Extract the [X, Y] coordinate from the center of the cell holding the provided text.  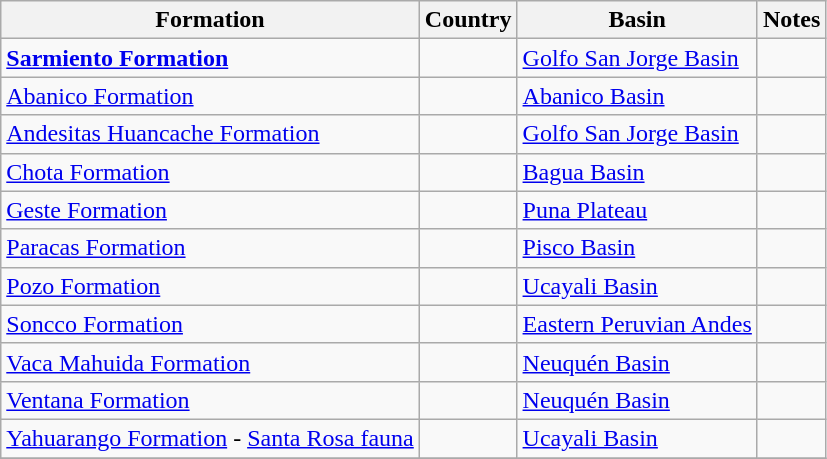
Andesitas Huancache Formation [210, 134]
Ventana Formation [210, 400]
Country [468, 20]
Puna Plateau [637, 210]
Paracas Formation [210, 248]
Pozo Formation [210, 286]
Pisco Basin [637, 248]
Soncco Formation [210, 324]
Basin [637, 20]
Chota Formation [210, 172]
Bagua Basin [637, 172]
Sarmiento Formation [210, 58]
Vaca Mahuida Formation [210, 362]
Eastern Peruvian Andes [637, 324]
Abanico Formation [210, 96]
Formation [210, 20]
Notes [791, 20]
Geste Formation [210, 210]
Abanico Basin [637, 96]
Yahuarango Formation - Santa Rosa fauna [210, 438]
